Provide the [x, y] coordinate of the cell's center where the given text is located.  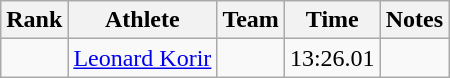
13:26.01 [332, 58]
Notes [414, 20]
Athlete [142, 20]
Time [332, 20]
Rank [34, 20]
Team [251, 20]
Leonard Korir [142, 58]
